Provide the [X, Y] coordinate of the cell's center where the given text is located.  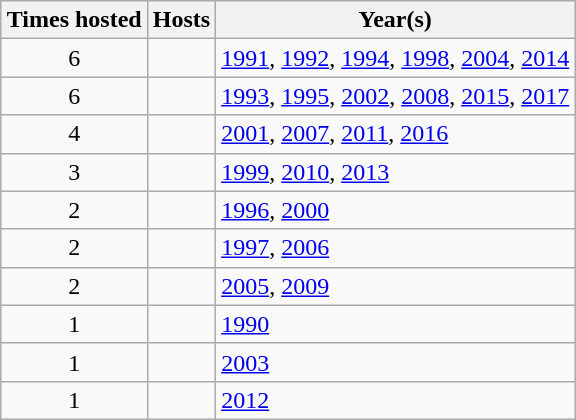
1999, 2010, 2013 [396, 172]
4 [74, 134]
Year(s) [396, 20]
1991, 1992, 1994, 1998, 2004, 2014 [396, 58]
2005, 2009 [396, 286]
Times hosted [74, 20]
1997, 2006 [396, 248]
2003 [396, 362]
1993, 1995, 2002, 2008, 2015, 2017 [396, 96]
2001, 2007, 2011, 2016 [396, 134]
1990 [396, 324]
2012 [396, 400]
1996, 2000 [396, 210]
Hosts [181, 20]
3 [74, 172]
